Return the [x, y] coordinate for the center point of the cell that contains the specified text.  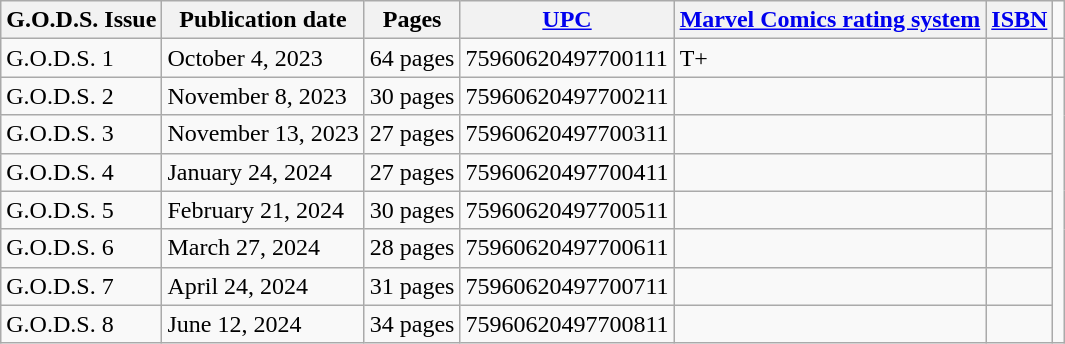
75960620497700311 [567, 134]
75960620497700211 [567, 96]
G.O.D.S. 1 [82, 58]
28 pages [412, 248]
ISBN [1020, 20]
G.O.D.S. 4 [82, 172]
November 13, 2023 [263, 134]
75960620497700811 [567, 324]
G.O.D.S. 8 [82, 324]
75960620497700611 [567, 248]
Marvel Comics rating system [830, 20]
G.O.D.S. 2 [82, 96]
G.O.D.S. 6 [82, 248]
31 pages [412, 286]
G.O.D.S. Issue [82, 20]
January 24, 2024 [263, 172]
64 pages [412, 58]
June 12, 2024 [263, 324]
T+ [830, 58]
G.O.D.S. 5 [82, 210]
75960620497700111 [567, 58]
October 4, 2023 [263, 58]
UPC [567, 20]
75960620497700511 [567, 210]
April 24, 2024 [263, 286]
75960620497700411 [567, 172]
March 27, 2024 [263, 248]
February 21, 2024 [263, 210]
Publication date [263, 20]
75960620497700711 [567, 286]
G.O.D.S. 3 [82, 134]
Pages [412, 20]
34 pages [412, 324]
G.O.D.S. 7 [82, 286]
November 8, 2023 [263, 96]
